Capture the cell that displays the provided text and extract its [x, y] central coordinate. 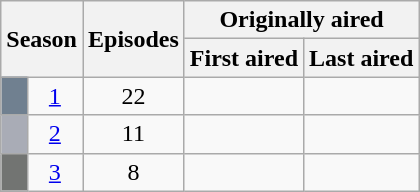
3 [54, 172]
Episodes [133, 39]
2 [54, 134]
1 [54, 96]
11 [133, 134]
8 [133, 172]
First aired [244, 58]
22 [133, 96]
Last aired [362, 58]
Season [42, 39]
Originally aired [302, 20]
